Determine the [x, y] coordinate at the center of the cell enclosing the given text.  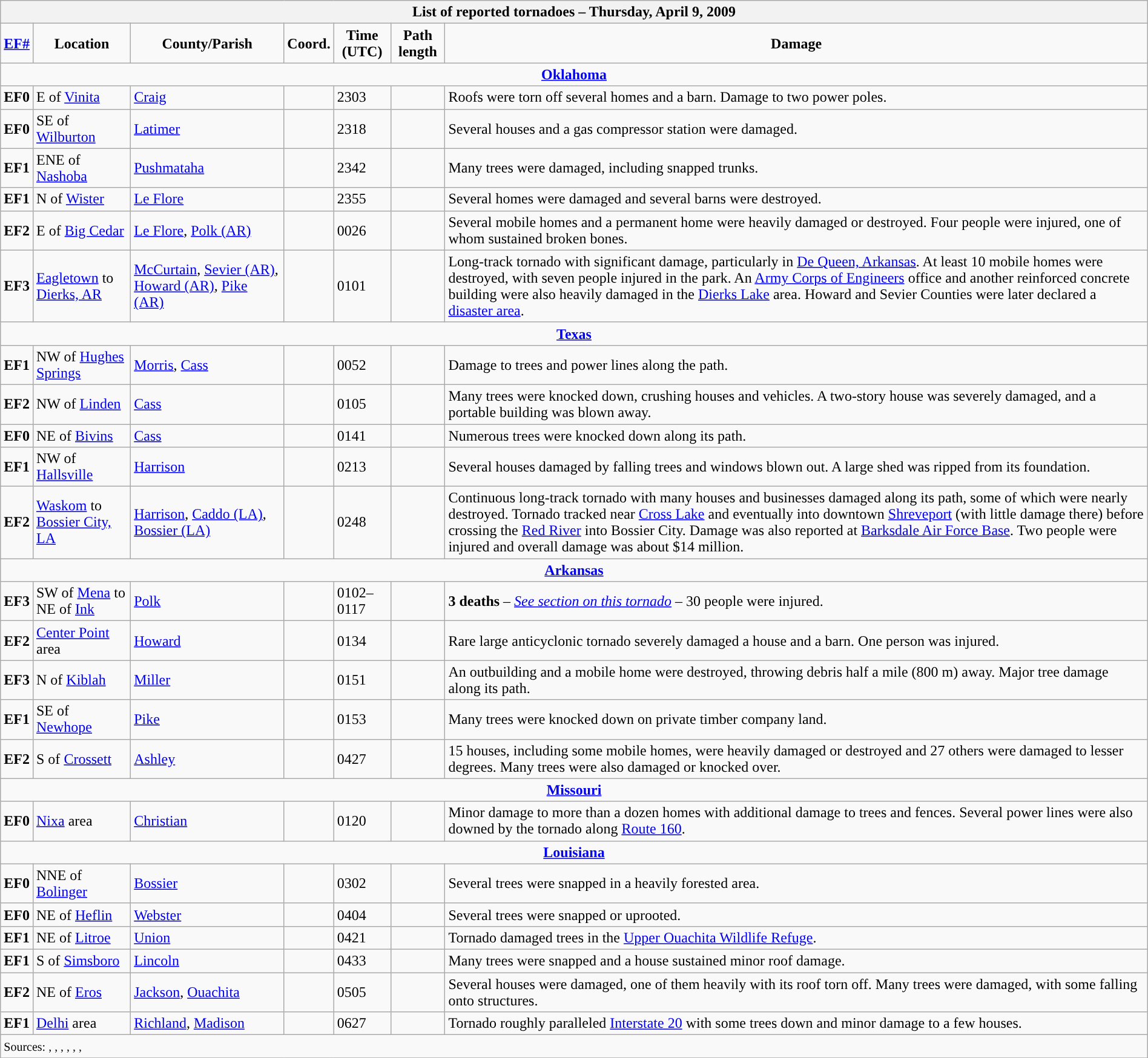
Missouri [574, 790]
0427 [362, 759]
2303 [362, 97]
County/Parish [207, 44]
Pike [207, 719]
McCurtain, Sevier (AR), Howard (AR), Pike (AR) [207, 286]
Latimer [207, 128]
Many trees were knocked down on private timber company land. [796, 719]
0153 [362, 719]
Eagletown to Dierks, AR [81, 286]
0105 [362, 404]
Time (UTC) [362, 44]
Bossier [207, 884]
Several houses were damaged, one of them heavily with its roof torn off. Many trees were damaged, with some falling onto structures. [796, 991]
Harrison, Caddo (LA), Bossier (LA) [207, 523]
0627 [362, 1023]
0120 [362, 821]
Jackson, Ouachita [207, 991]
ENE of Nashoba [81, 168]
Craig [207, 97]
2318 [362, 128]
NE of Eros [81, 991]
Morris, Cass [207, 364]
0141 [362, 435]
Pushmataha [207, 168]
Webster [207, 915]
E of Vinita [81, 97]
0505 [362, 991]
Delhi area [81, 1023]
Several homes were damaged and several barns were destroyed. [796, 199]
2342 [362, 168]
Several houses and a gas compressor station were damaged. [796, 128]
Le Flore, Polk (AR) [207, 230]
SE of Wilburton [81, 128]
List of reported tornadoes – Thursday, April 9, 2009 [574, 12]
0102–0117 [362, 602]
NE of Heflin [81, 915]
Rare large anticyclonic tornado severely damaged a house and a barn. One person was injured. [796, 640]
Path length [418, 44]
3 deaths – See section on this tornado – 30 people were injured. [796, 602]
0404 [362, 915]
Richland, Madison [207, 1023]
Harrison [207, 467]
0433 [362, 961]
N of Kiblah [81, 680]
Several houses damaged by falling trees and windows blown out. A large shed was ripped from its foundation. [796, 467]
NE of Bivins [81, 435]
Le Flore [207, 199]
NE of Litroe [81, 938]
Polk [207, 602]
Many trees were snapped and a house sustained minor roof damage. [796, 961]
Several trees were snapped in a heavily forested area. [796, 884]
Location [81, 44]
0421 [362, 938]
Ashley [207, 759]
2355 [362, 199]
Union [207, 938]
Miller [207, 680]
Several trees were snapped or uprooted. [796, 915]
Nixa area [81, 821]
Coord. [309, 44]
N of Wister [81, 199]
0213 [362, 467]
Damage [796, 44]
Sources: , , , , , , [574, 1046]
NW of Hughes Springs [81, 364]
Arkansas [574, 570]
S of Crossett [81, 759]
Center Point area [81, 640]
EF# [17, 44]
Many trees were knocked down, crushing houses and vehicles. A two-story house was severely damaged, and a portable building was blown away. [796, 404]
Christian [207, 821]
0134 [362, 640]
Numerous trees were knocked down along its path. [796, 435]
NW of Linden [81, 404]
0101 [362, 286]
Louisiana [574, 852]
Howard [207, 640]
Texas [574, 333]
0026 [362, 230]
SE of Newhope [81, 719]
0151 [362, 680]
Tornado damaged trees in the Upper Ouachita Wildlife Refuge. [796, 938]
Lincoln [207, 961]
E of Big Cedar [81, 230]
Waskom to Bossier City, LA [81, 523]
S of Simsboro [81, 961]
Oklahoma [574, 74]
NW of Hallsville [81, 467]
0052 [362, 364]
NNE of Bolinger [81, 884]
Damage to trees and power lines along the path. [796, 364]
Many trees were damaged, including snapped trunks. [796, 168]
0248 [362, 523]
SW of Mena to NE of Ink [81, 602]
An outbuilding and a mobile home were destroyed, throwing debris half a mile (800 m) away. Major tree damage along its path. [796, 680]
Several mobile homes and a permanent home were heavily damaged or destroyed. Four people were injured, one of whom sustained broken bones. [796, 230]
Roofs were torn off several homes and a barn. Damage to two power poles. [796, 97]
0302 [362, 884]
Tornado roughly paralleled Interstate 20 with some trees down and minor damage to a few houses. [796, 1023]
